Pinpoint the cell where the given text exists, returning its [X, Y] midpoint coordinate. 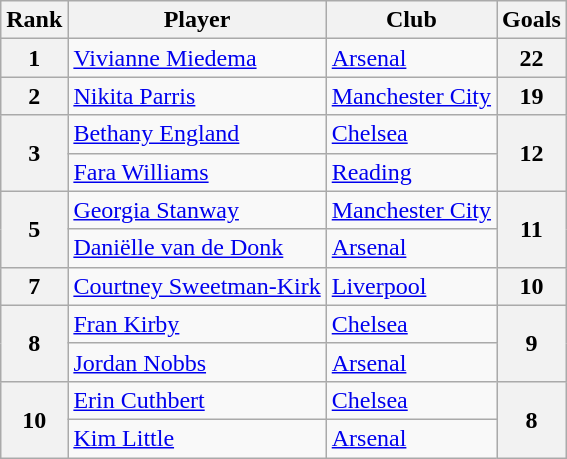
Kim Little [197, 438]
Club [411, 20]
19 [532, 96]
Nikita Parris [197, 96]
3 [34, 153]
Fran Kirby [197, 324]
22 [532, 58]
Georgia Stanway [197, 210]
Rank [34, 20]
Vivianne Miedema [197, 58]
Daniëlle van de Donk [197, 248]
9 [532, 343]
5 [34, 229]
Reading [411, 172]
Player [197, 20]
Fara Williams [197, 172]
7 [34, 286]
Liverpool [411, 286]
Courtney Sweetman-Kirk [197, 286]
Bethany England [197, 134]
Jordan Nobbs [197, 362]
2 [34, 96]
Goals [532, 20]
11 [532, 229]
Erin Cuthbert [197, 400]
12 [532, 153]
1 [34, 58]
